Find where the given text appears and provide that cell's center as [x, y] coordinate. 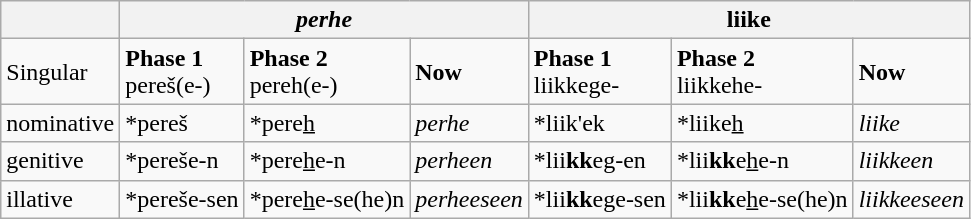
*pereše-n [182, 161]
*liikkeg-en [600, 161]
*liikkehe-se(he)n [762, 199]
*liikkege-sen [600, 199]
illative [60, 199]
*pereš [182, 123]
*liikeh [762, 123]
Phase 2pereh(e-) [327, 72]
Singular [60, 72]
Phase 1pereš(e-) [182, 72]
liikkeen [911, 161]
*pereše-sen [182, 199]
liikkeeseen [911, 199]
Phase 1liikkege- [600, 72]
perheen [470, 161]
nominative [60, 123]
*liikkehe-n [762, 161]
*pereh [327, 123]
*liik'ek [600, 123]
*perehe-se(he)n [327, 199]
*perehe-n [327, 161]
genitive [60, 161]
Phase 2liikkehe- [762, 72]
perheeseen [470, 199]
